Detect which cell encompasses the target text, then output its (x, y) center coordinate. 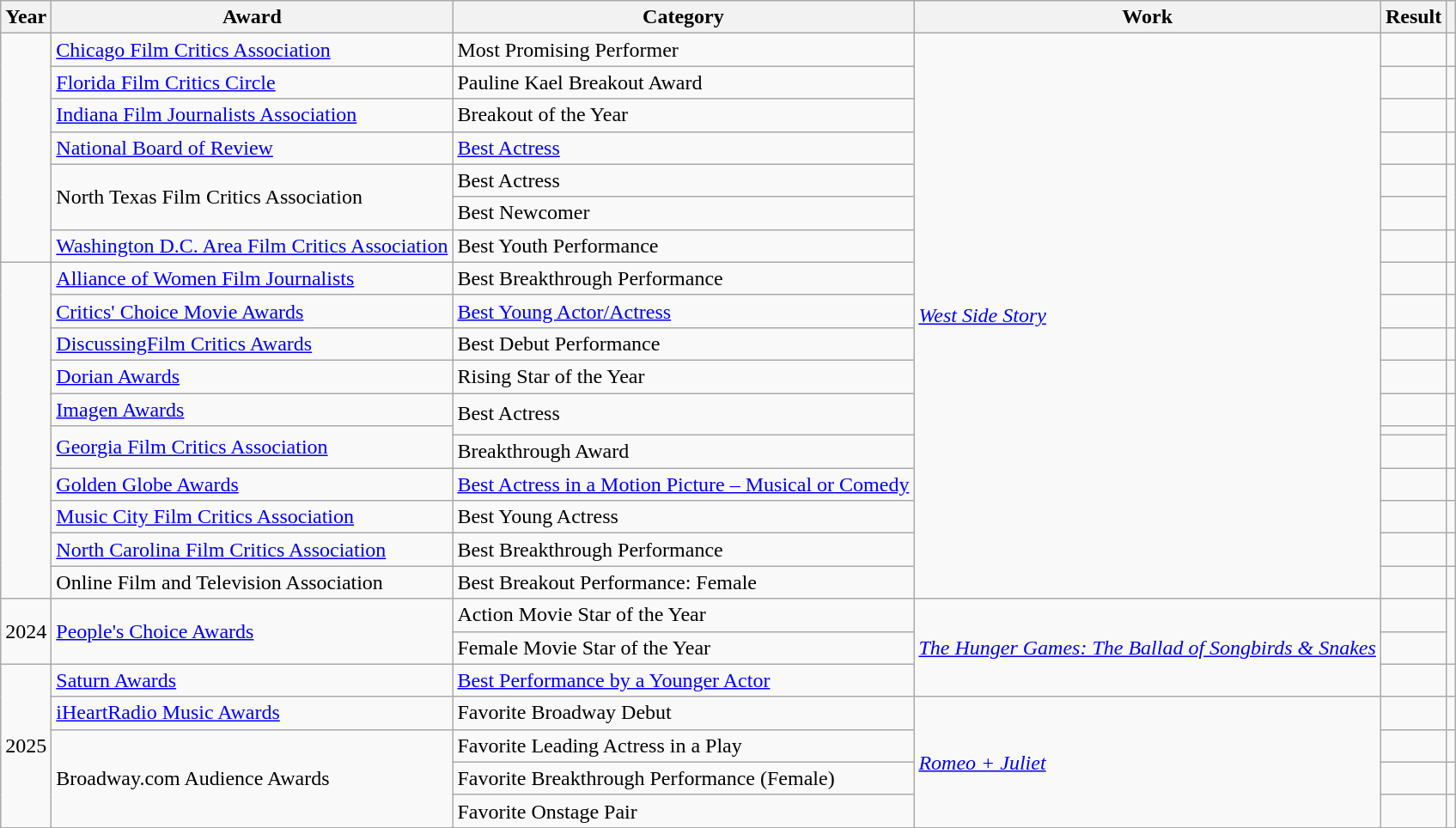
Favorite Leading Actress in a Play (684, 746)
Pauline Kael Breakout Award (684, 82)
Dorian Awards (253, 376)
North Texas Film Critics Association (253, 197)
Best Debut Performance (684, 344)
Online Film and Television Association (253, 582)
West Side Story (1148, 316)
Work (1148, 17)
Broadway.com Audience Awards (253, 778)
2025 (26, 746)
Best Youth Performance (684, 246)
North Carolina Film Critics Association (253, 550)
Best Young Actress (684, 517)
People's Choice Awards (253, 631)
Award (253, 17)
Golden Globe Awards (253, 484)
DiscussingFilm Critics Awards (253, 344)
Best Breakout Performance: Female (684, 582)
Florida Film Critics Circle (253, 82)
Best Performance by a Younger Actor (684, 680)
Washington D.C. Area Film Critics Association (253, 246)
Critics' Choice Movie Awards (253, 311)
Year (26, 17)
iHeartRadio Music Awards (253, 713)
Favorite Breakthrough Performance (Female) (684, 778)
Breakout of the Year (684, 115)
Romeo + Juliet (1148, 762)
Georgia Film Critics Association (253, 447)
Most Promising Performer (684, 50)
The Hunger Games: The Ballad of Songbirds & Snakes (1148, 648)
Action Movie Star of the Year (684, 615)
Favorite Onstage Pair (684, 811)
2024 (26, 631)
Result (1413, 17)
Breakthrough Award (684, 452)
Best Young Actor/Actress (684, 311)
Best Newcomer (684, 213)
Category (684, 17)
Chicago Film Critics Association (253, 50)
Imagen Awards (253, 410)
Saturn Awards (253, 680)
Music City Film Critics Association (253, 517)
Indiana Film Journalists Association (253, 115)
Favorite Broadway Debut (684, 713)
Alliance of Women Film Journalists (253, 278)
Rising Star of the Year (684, 376)
Female Movie Star of the Year (684, 648)
National Board of Review (253, 148)
Best Actress in a Motion Picture – Musical or Comedy (684, 484)
